For the text-containing cell, return its midpoint in [x, y] coordinate format. 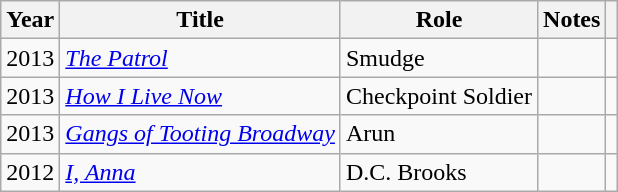
Role [438, 20]
Title [200, 20]
Gangs of Tooting Broadway [200, 134]
How I Live Now [200, 96]
Smudge [438, 58]
Arun [438, 134]
Notes [572, 20]
2012 [30, 172]
The Patrol [200, 58]
I, Anna [200, 172]
D.C. Brooks [438, 172]
Checkpoint Soldier [438, 96]
Year [30, 20]
